Determine the [x, y] coordinate at the center of the cell enclosing the given text.  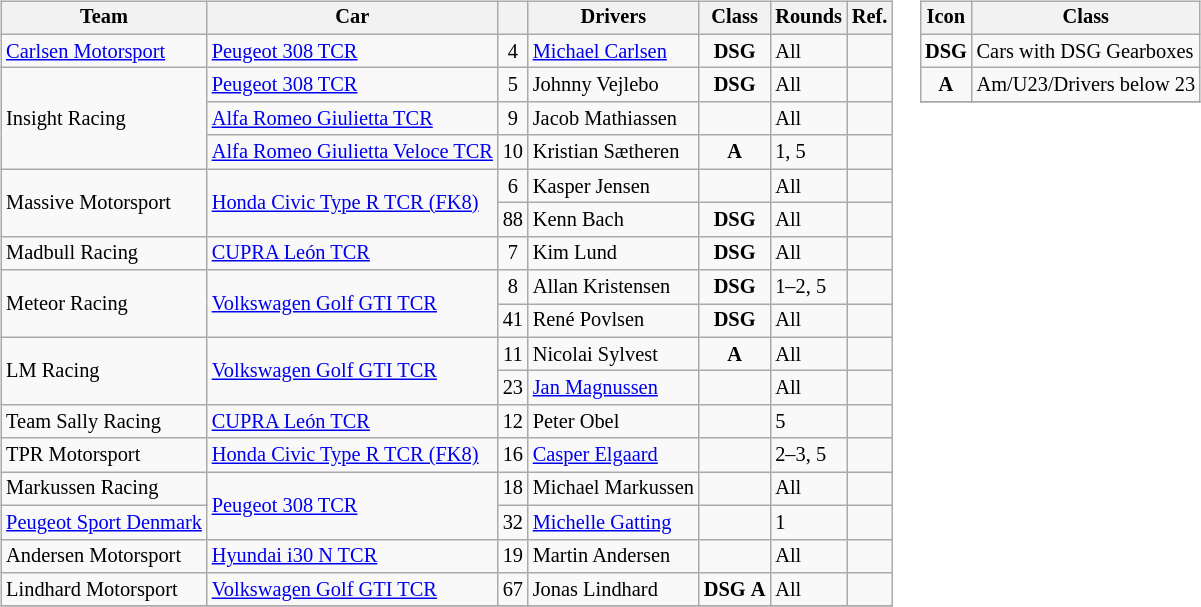
Team [104, 18]
Peter Obel [614, 422]
Massive Motorsport [104, 202]
Kristian Sætheren [614, 152]
Team Sally Racing [104, 422]
Icon [946, 18]
Car [352, 18]
TPR Motorsport [104, 455]
11 [513, 354]
7 [513, 253]
Kim Lund [614, 253]
Allan Kristensen [614, 287]
Nicolai Sylvest [614, 354]
Martin Andersen [614, 556]
9 [513, 119]
Peugeot Sport Denmark [104, 522]
Alfa Romeo Giulietta Veloce TCR [352, 152]
Insight Racing [104, 118]
19 [513, 556]
32 [513, 522]
Casper Elgaard [614, 455]
4 [513, 51]
Cars with DSG Gearboxes [1086, 51]
Madbull Racing [104, 253]
Markussen Racing [104, 489]
16 [513, 455]
René Povlsen [614, 321]
Hyundai i30 N TCR [352, 556]
Michael Markussen [614, 489]
Andersen Motorsport [104, 556]
88 [513, 220]
Ref. [870, 18]
Michelle Gatting [614, 522]
12 [513, 422]
Kenn Bach [614, 220]
Rounds [808, 18]
Carlsen Motorsport [104, 51]
1 [808, 522]
8 [513, 287]
Alfa Romeo Giulietta TCR [352, 119]
2–3, 5 [808, 455]
67 [513, 590]
6 [513, 186]
1, 5 [808, 152]
41 [513, 321]
1–2, 5 [808, 287]
Johnny Vejlebo [614, 85]
Am/U23/Drivers below 23 [1086, 85]
23 [513, 388]
Jacob Mathiassen [614, 119]
Drivers [614, 18]
Lindhard Motorsport [104, 590]
18 [513, 489]
Jonas Lindhard [614, 590]
LM Racing [104, 370]
Kasper Jensen [614, 186]
DSG A [734, 590]
10 [513, 152]
Meteor Racing [104, 304]
Michael Carlsen [614, 51]
Jan Magnussen [614, 388]
